Determine the (X, Y) coordinate at the center of the cell enclosing the given text.  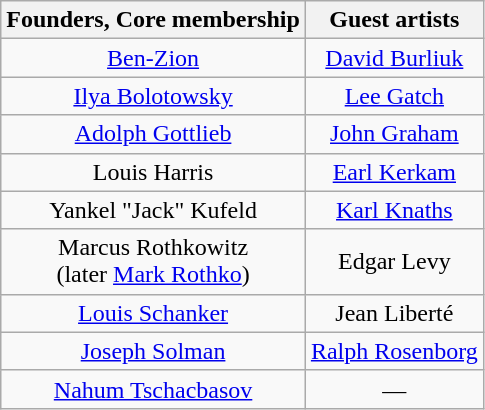
Nahum Tschacbasov (154, 389)
Jean Liberté (394, 313)
Yankel "Jack" Kufeld (154, 210)
David Burliuk (394, 58)
Louis Harris (154, 172)
Marcus Rothkowitz(later Mark Rothko) (154, 262)
Ralph Rosenborg (394, 351)
Ben-Zion (154, 58)
John Graham (394, 134)
Joseph Solman (154, 351)
Ilya Bolotowsky (154, 96)
Adolph Gottlieb (154, 134)
Earl Kerkam (394, 172)
Karl Knaths (394, 210)
— (394, 389)
Guest artists (394, 20)
Louis Schanker (154, 313)
Founders, Core membership (154, 20)
Edgar Levy (394, 262)
Lee Gatch (394, 96)
